Scan for the cell matching the given text and deliver its [X, Y] coordinate at center. 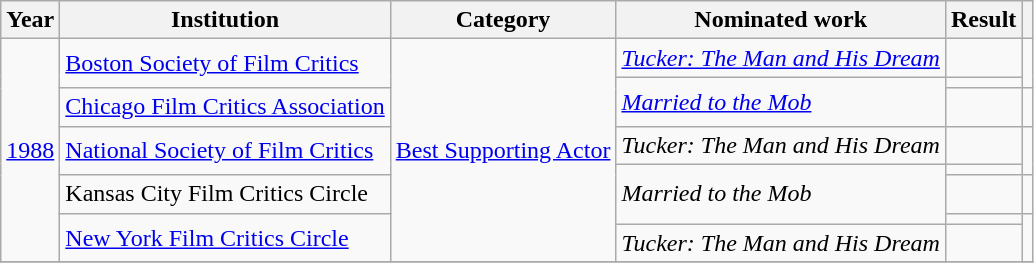
Year [30, 20]
New York Film Critics Circle [225, 238]
Chicago Film Critics Association [225, 107]
Nominated work [780, 20]
1988 [30, 151]
Best Supporting Actor [503, 151]
Boston Society of Film Critics [225, 64]
Institution [225, 20]
Category [503, 20]
Kansas City Film Critics Circle [225, 194]
Result [983, 20]
National Society of Film Critics [225, 150]
